Pinpoint the cell where the given text exists, returning its (X, Y) midpoint coordinate. 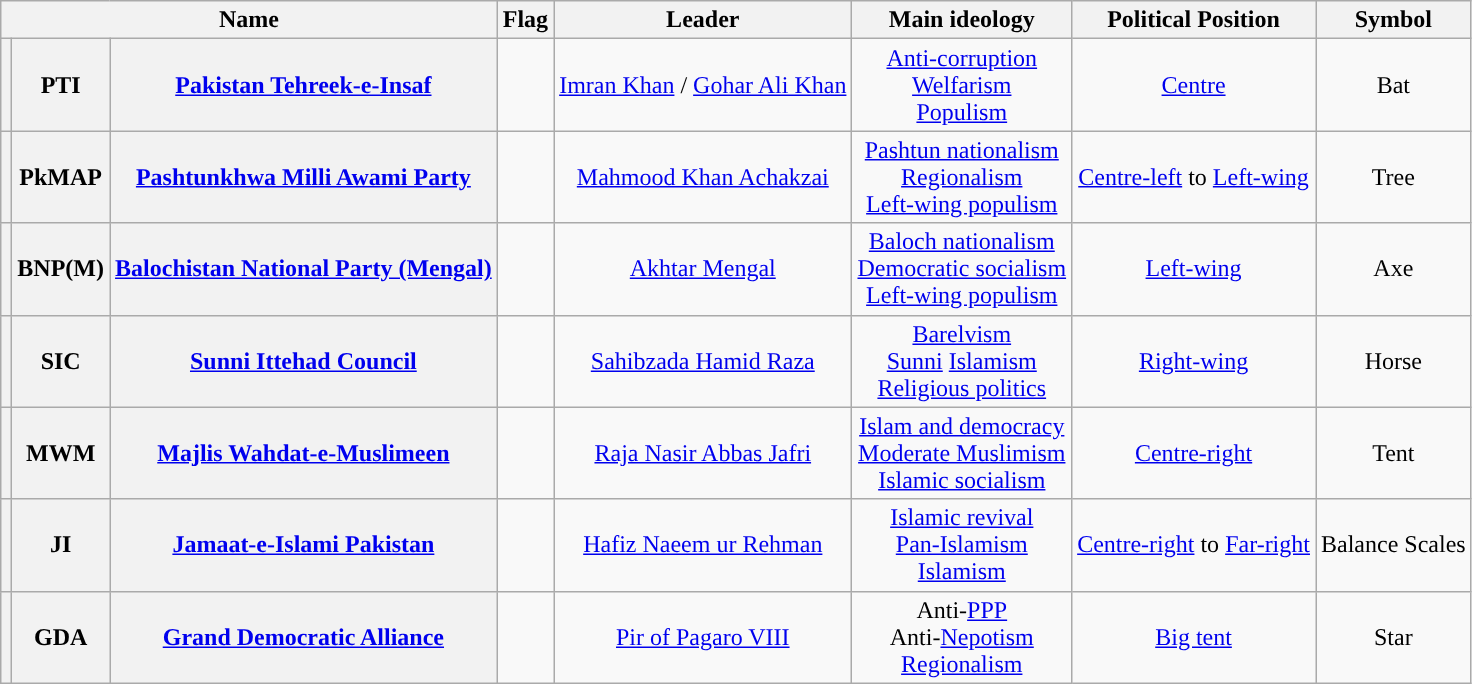
SIC (61, 361)
PTI (61, 85)
Big tent (1194, 637)
Centre-right to Far-right (1194, 545)
GDA (61, 637)
Symbol (1394, 20)
Raja Nasir Abbas Jafri (703, 453)
Bat (1394, 85)
Tent (1394, 453)
Pashtunkhwa Milli Awami Party (304, 177)
MWM (61, 453)
Imran Khan / Gohar Ali Khan (703, 85)
Main ideology (962, 20)
Islamic revivalPan-IslamismIslamism (962, 545)
Mahmood Khan Achakzai (703, 177)
BNP(M) (61, 269)
Pashtun nationalismRegionalismLeft-wing populism (962, 177)
JI (61, 545)
Left-wing (1194, 269)
Anti-corruptionWelfarismPopulism (962, 85)
Tree (1394, 177)
Anti-PPPAnti-NepotismRegionalism (962, 637)
Horse (1394, 361)
Hafiz Naeem ur Rehman (703, 545)
Balance Scales (1394, 545)
Sahibzada Hamid Raza (703, 361)
Akhtar Mengal (703, 269)
Islam and democracyModerate MuslimismIslamic socialism (962, 453)
Right-wing (1194, 361)
Flag (525, 20)
Sunni Ittehad Council (304, 361)
Pakistan Tehreek-e-Insaf (304, 85)
Balochistan National Party (Mengal) (304, 269)
Star (1394, 637)
Jamaat-e-Islami Pakistan (304, 545)
Grand Democratic Alliance (304, 637)
Centre-left to Left-wing (1194, 177)
Centre (1194, 85)
Political Position (1194, 20)
PkMAP (61, 177)
Baloch nationalismDemocratic socialismLeft-wing populism (962, 269)
Name (249, 20)
Leader (703, 20)
Pir of Pagaro VIII (703, 637)
BarelvismSunni Islamism Religious politics (962, 361)
Axe (1394, 269)
Centre-right (1194, 453)
Majlis Wahdat-e-Muslimeen (304, 453)
